Detect which cell encompasses the target text, then output its (X, Y) center coordinate. 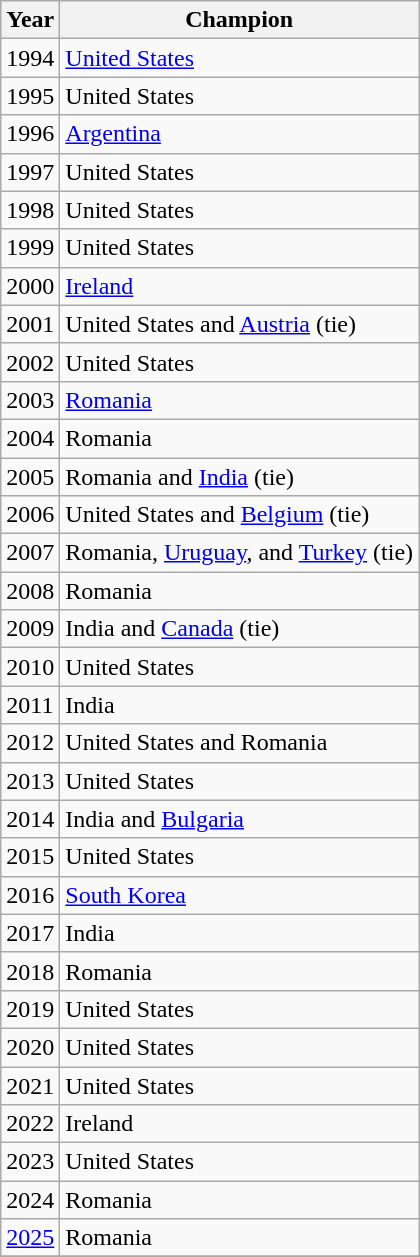
Year (30, 20)
2017 (30, 933)
1998 (30, 210)
India and Bulgaria (240, 819)
2025 (30, 1238)
2004 (30, 438)
2007 (30, 553)
2013 (30, 781)
Argentina (240, 134)
2015 (30, 857)
1994 (30, 58)
2016 (30, 895)
2020 (30, 1047)
2009 (30, 629)
2011 (30, 705)
1996 (30, 134)
2005 (30, 477)
2010 (30, 667)
2022 (30, 1124)
2008 (30, 591)
South Korea (240, 895)
2019 (30, 1009)
2012 (30, 743)
2003 (30, 400)
1999 (30, 248)
2023 (30, 1162)
2002 (30, 362)
1997 (30, 172)
2000 (30, 286)
1995 (30, 96)
Champion (240, 20)
2021 (30, 1085)
United States and Austria (tie) (240, 324)
United States and Romania (240, 743)
2006 (30, 515)
2024 (30, 1200)
United States and Belgium (tie) (240, 515)
Romania and India (tie) (240, 477)
India and Canada (tie) (240, 629)
Romania, Uruguay, and Turkey (tie) (240, 553)
2014 (30, 819)
2018 (30, 971)
2001 (30, 324)
